Locate the cell with the specified text and output its (x, y) center coordinate. 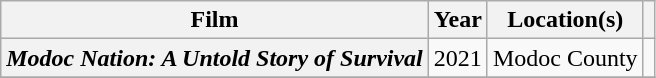
Year (458, 20)
Modoc County (565, 58)
2021 (458, 58)
Film (215, 20)
Modoc Nation: A Untold Story of Survival (215, 58)
Location(s) (565, 20)
